Capture the cell that displays the provided text and extract its [X, Y] central coordinate. 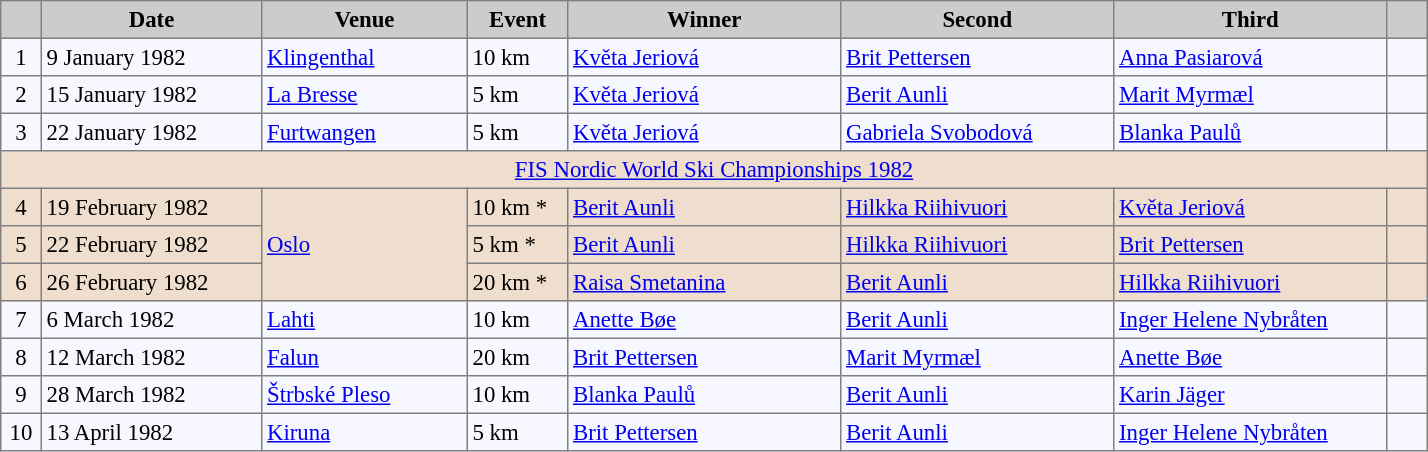
Lahti [365, 320]
6 [21, 282]
12 March 1982 [151, 357]
Štrbské Pleso [365, 395]
19 February 1982 [151, 207]
Winner [704, 20]
9 January 1982 [151, 57]
Gabriela Svobodová [978, 132]
2 [21, 95]
13 April 1982 [151, 432]
Raisa Smetanina [704, 282]
5 km * [517, 245]
Event [517, 20]
20 km * [517, 282]
22 January 1982 [151, 132]
22 February 1982 [151, 245]
26 February 1982 [151, 282]
Karin Jäger [1250, 395]
Anna Pasiarová [1250, 57]
Second [978, 20]
28 March 1982 [151, 395]
10 [21, 432]
7 [21, 320]
8 [21, 357]
3 [21, 132]
15 January 1982 [151, 95]
Third [1250, 20]
Falun [365, 357]
1 [21, 57]
6 March 1982 [151, 320]
5 [21, 245]
Klingenthal [365, 57]
Furtwangen [365, 132]
9 [21, 395]
Venue [365, 20]
20 km [517, 357]
Kiruna [365, 432]
La Bresse [365, 95]
FIS Nordic World Ski Championships 1982 [714, 170]
Oslo [365, 244]
4 [21, 207]
10 km * [517, 207]
Date [151, 20]
